Extract the [X, Y] coordinate from the center of the cell holding the provided text.  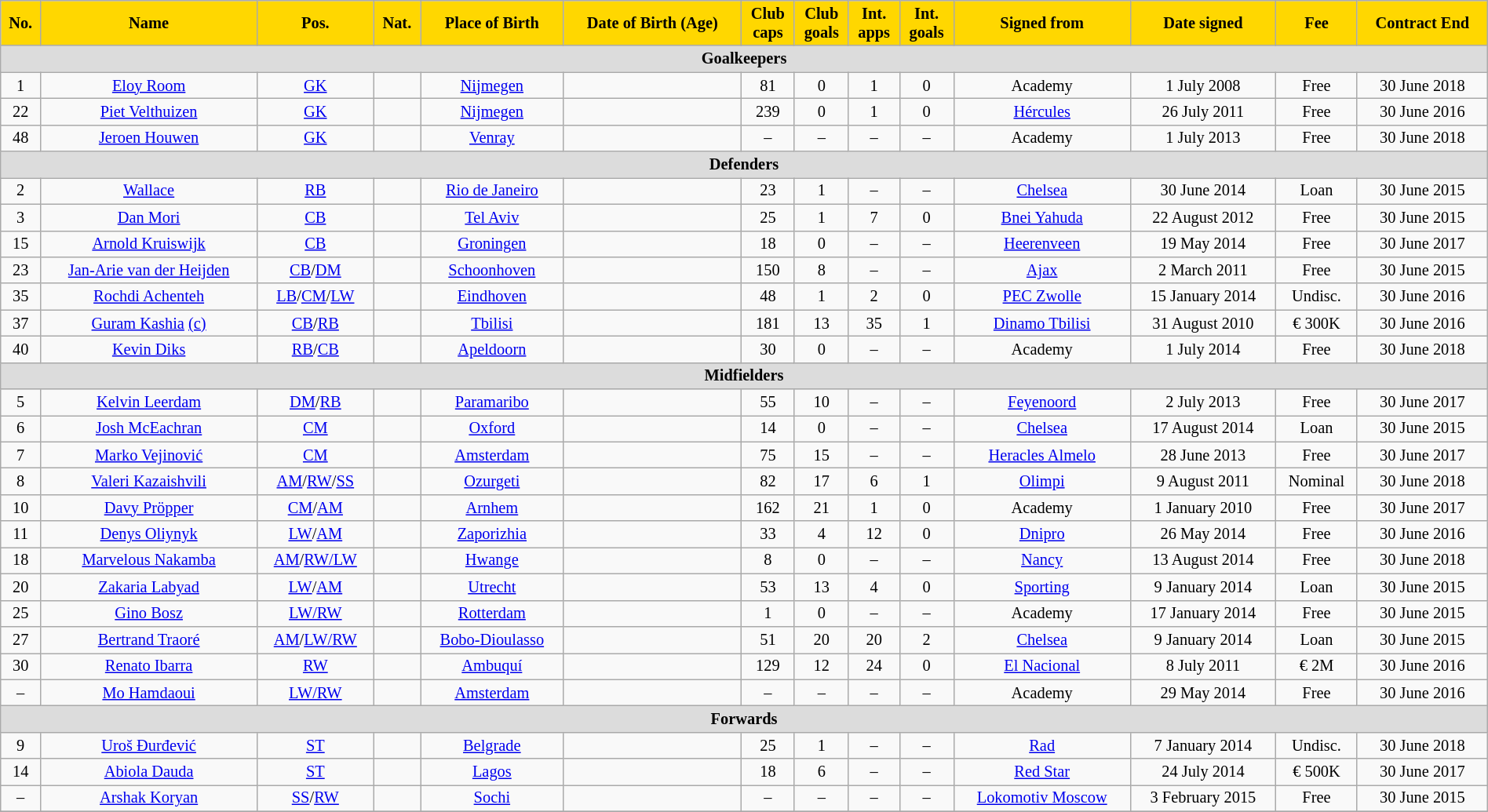
DM/RB [315, 402]
Marko Vejinović [149, 455]
Hwange [492, 560]
Mo Hamdaoui [149, 693]
55 [768, 402]
Josh McEachran [149, 428]
22 [20, 111]
CM/AM [315, 508]
Kelvin Leerdam [149, 402]
13 August 2014 [1202, 560]
Bobo-Dioulasso [492, 639]
Heerenveen [1042, 244]
Fee [1317, 23]
Dinamo Tbilisi [1042, 323]
Int.apps [874, 23]
Renato Ibarra [149, 666]
27 [20, 639]
Rio de Janeiro [492, 191]
Abiola Dauda [149, 772]
Sochi [492, 798]
Ajax [1042, 270]
22 August 2012 [1202, 217]
Nancy [1042, 560]
Utrecht [492, 587]
28 June 2013 [1202, 455]
Arshak Koryan [149, 798]
1 January 2010 [1202, 508]
Wallace [149, 191]
53 [768, 587]
37 [20, 323]
Tbilisi [492, 323]
7 January 2014 [1202, 745]
Piet Velthuizen [149, 111]
Forwards [744, 719]
Clubgoals [821, 23]
Belgrade [492, 745]
Davy Pröpper [149, 508]
8 July 2011 [1202, 666]
2 March 2011 [1202, 270]
129 [768, 666]
Kevin Diks [149, 349]
SS/RW [315, 798]
Rochdi Achenteh [149, 297]
Rad [1042, 745]
€ 300K [1317, 323]
15 January 2014 [1202, 297]
Name [149, 23]
3 February 2015 [1202, 798]
75 [768, 455]
239 [768, 111]
Zakaria Labyad [149, 587]
29 May 2014 [1202, 693]
Bertrand Traoré [149, 639]
26 July 2011 [1202, 111]
Groningen [492, 244]
26 May 2014 [1202, 534]
Red Star [1042, 772]
31 August 2010 [1202, 323]
RB [315, 191]
9 [20, 745]
AM/RW/SS [315, 481]
Arnhem [492, 508]
162 [768, 508]
El Nacional [1042, 666]
Nominal [1317, 481]
Dan Mori [149, 217]
Midfielders [744, 376]
5 [20, 402]
Jeroen Houwen [149, 138]
Nat. [397, 23]
Valeri Kazaishvili [149, 481]
Arnold Kruiswijk [149, 244]
Signed from [1042, 23]
Jan-Arie van der Heijden [149, 270]
€ 500K [1317, 772]
Zaporizhia [492, 534]
Int.goals [926, 23]
Tel Aviv [492, 217]
Heracles Almelo [1042, 455]
Eloy Room [149, 86]
RW [315, 666]
Olimpi [1042, 481]
AM/LW/RW [315, 639]
Ozurgeti [492, 481]
24 [874, 666]
Contract End [1422, 23]
Ambuquí [492, 666]
PEC Zwolle [1042, 297]
Dnipro [1042, 534]
Lagos [492, 772]
Schoonhoven [492, 270]
Apeldoorn [492, 349]
9 August 2011 [1202, 481]
2 July 2013 [1202, 402]
Bnei Yahuda [1042, 217]
11 [20, 534]
€ 2M [1317, 666]
RB/CB [315, 349]
Date signed [1202, 23]
Marvelous Nakamba [149, 560]
150 [768, 270]
24 July 2014 [1202, 772]
No. [20, 23]
19 May 2014 [1202, 244]
Rotterdam [492, 614]
Eindhoven [492, 297]
17 August 2014 [1202, 428]
40 [20, 349]
3 [20, 217]
30 June 2014 [1202, 191]
17 January 2014 [1202, 614]
AM/RW/LW [315, 560]
Hércules [1042, 111]
Place of Birth [492, 23]
82 [768, 481]
CB/RB [315, 323]
181 [768, 323]
1 July 2014 [1202, 349]
Venray [492, 138]
LB/CM/LW [315, 297]
Gino Bosz [149, 614]
Guram Kashia (c) [149, 323]
33 [768, 534]
17 [821, 481]
Pos. [315, 23]
Uroš Đurđević [149, 745]
Oxford [492, 428]
Sporting [1042, 587]
Lokomotiv Moscow [1042, 798]
Goalkeepers [744, 59]
Paramaribo [492, 402]
1 July 2008 [1202, 86]
Defenders [744, 165]
21 [821, 508]
Clubcaps [768, 23]
1 July 2013 [1202, 138]
Date of Birth (Age) [653, 23]
51 [768, 639]
Denys Oliynyk [149, 534]
Feyenoord [1042, 402]
CB/DM [315, 270]
81 [768, 86]
